Locate the cell with the specified text and output its [X, Y] center coordinate. 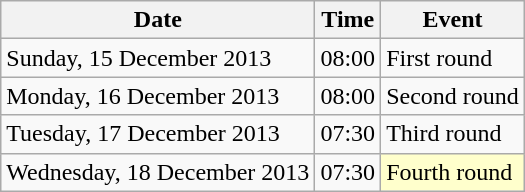
Monday, 16 December 2013 [158, 96]
Third round [453, 134]
Time [348, 20]
Tuesday, 17 December 2013 [158, 134]
Wednesday, 18 December 2013 [158, 172]
Fourth round [453, 172]
Second round [453, 96]
First round [453, 58]
Date [158, 20]
Sunday, 15 December 2013 [158, 58]
Event [453, 20]
